Return [x, y] of the center of cell containing provided text 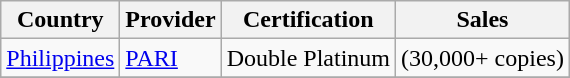
Sales [483, 20]
Country [60, 20]
PARI [170, 58]
Philippines [60, 58]
Provider [170, 20]
Double Platinum [308, 58]
(30,000+ copies) [483, 58]
Certification [308, 20]
